Identify which cell holds the provided text, then report its (X, Y) central coordinate. 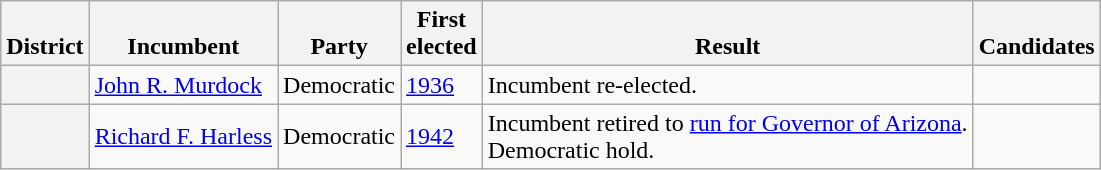
Party (340, 34)
John R. Murdock (183, 85)
Firstelected (442, 34)
Incumbent (183, 34)
1936 (442, 85)
1942 (442, 136)
Incumbent re-elected. (728, 85)
Incumbent retired to run for Governor of Arizona.Democratic hold. (728, 136)
District (45, 34)
Richard F. Harless (183, 136)
Candidates (1036, 34)
Result (728, 34)
